Scan for the cell matching the given text and deliver its (X, Y) coordinate at center. 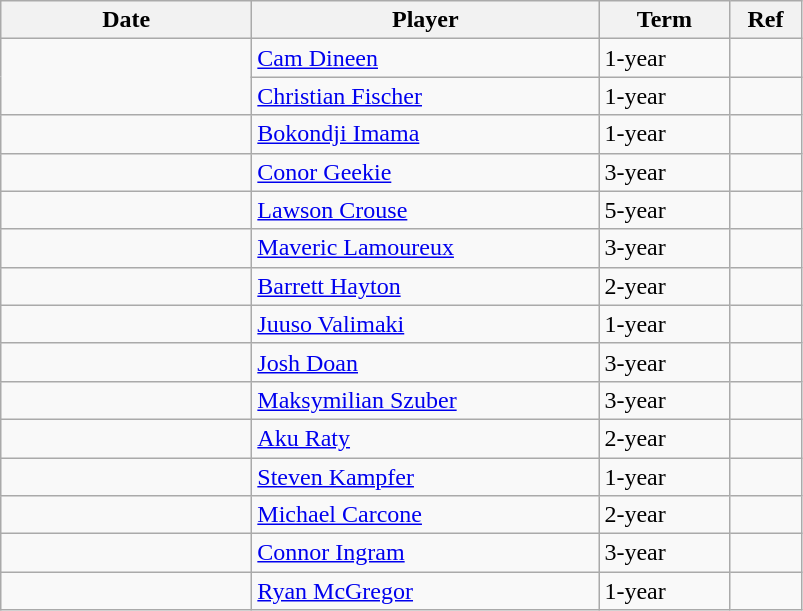
Ref (766, 20)
Ryan McGregor (426, 591)
Player (426, 20)
Cam Dineen (426, 58)
Lawson Crouse (426, 210)
Josh Doan (426, 362)
Steven Kampfer (426, 477)
5-year (664, 210)
Bokondji Imama (426, 134)
Connor Ingram (426, 553)
Maveric Lamoureux (426, 248)
Michael Carcone (426, 515)
Juuso Valimaki (426, 324)
Aku Raty (426, 438)
Barrett Hayton (426, 286)
Christian Fischer (426, 96)
Maksymilian Szuber (426, 400)
Conor Geekie (426, 172)
Term (664, 20)
Date (126, 20)
